Capture the cell that displays the provided text and extract its [X, Y] central coordinate. 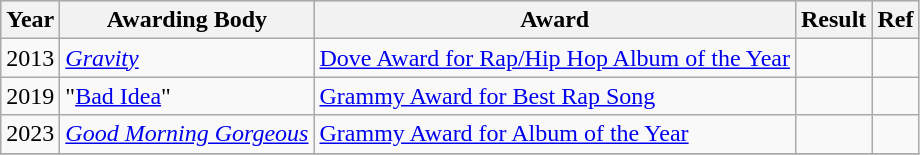
2013 [30, 58]
Grammy Award for Album of the Year [554, 134]
2019 [30, 96]
Good Morning Gorgeous [187, 134]
2023 [30, 134]
Grammy Award for Best Rap Song [554, 96]
Awarding Body [187, 20]
Result [833, 20]
Dove Award for Rap/Hip Hop Album of the Year [554, 58]
Gravity [187, 58]
"Bad Idea" [187, 96]
Ref [896, 20]
Year [30, 20]
Award [554, 20]
